Locate the cell with the specified text and output its (X, Y) center coordinate. 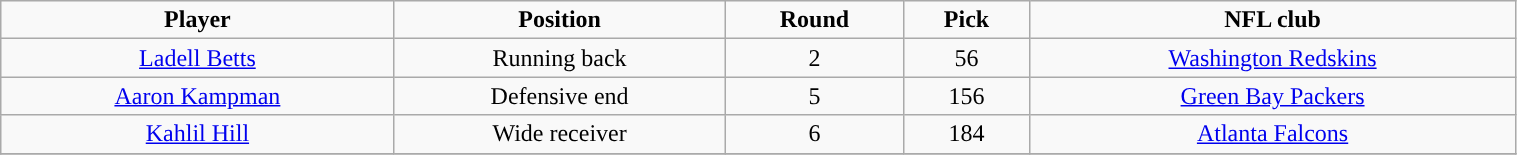
5 (814, 96)
Ladell Betts (198, 58)
184 (966, 134)
NFL club (1272, 20)
Kahlil Hill (198, 134)
Defensive end (560, 96)
156 (966, 96)
Pick (966, 20)
Green Bay Packers (1272, 96)
Round (814, 20)
Running back (560, 58)
Atlanta Falcons (1272, 134)
Washington Redskins (1272, 58)
Wide receiver (560, 134)
Position (560, 20)
Aaron Kampman (198, 96)
6 (814, 134)
2 (814, 58)
56 (966, 58)
Player (198, 20)
